Pinpoint the cell where the given text exists, returning its (X, Y) midpoint coordinate. 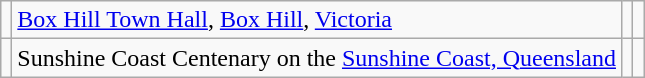
Box Hill Town Hall, Box Hill, Victoria (317, 20)
Sunshine Coast Centenary on the Sunshine Coast, Queensland (317, 58)
